Scan for the cell matching the given text and deliver its (x, y) coordinate at center. 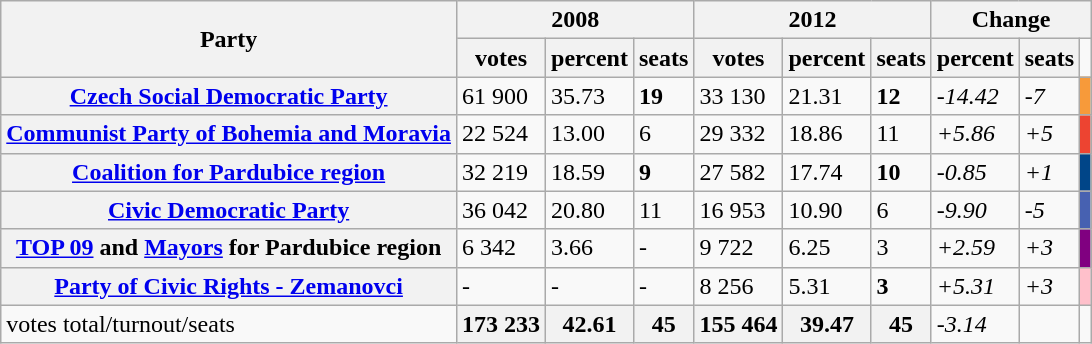
10 (901, 172)
-5 (1049, 210)
+1 (1049, 172)
32 219 (500, 172)
+2.59 (975, 248)
39.47 (827, 324)
Czech Social Democratic Party (229, 96)
21.31 (827, 96)
20.80 (590, 210)
Party (229, 39)
-9.90 (975, 210)
22 524 (500, 134)
+5 (1049, 134)
17.74 (827, 172)
61 900 (500, 96)
18.86 (827, 134)
29 332 (738, 134)
-14.42 (975, 96)
-0.85 (975, 172)
19 (663, 96)
TOP 09 and Mayors for Pardubice region (229, 248)
9 722 (738, 248)
9 (663, 172)
-3.14 (975, 324)
+5.31 (975, 286)
35.73 (590, 96)
5.31 (827, 286)
Civic Democratic Party (229, 210)
votes total/turnout/seats (229, 324)
12 (901, 96)
33 130 (738, 96)
10.90 (827, 210)
2012 (812, 20)
Coalition for Pardubice region (229, 172)
Change (1010, 20)
3.66 (590, 248)
36 042 (500, 210)
Communist Party of Bohemia and Moravia (229, 134)
18.59 (590, 172)
155 464 (738, 324)
6.25 (827, 248)
2008 (574, 20)
6 342 (500, 248)
173 233 (500, 324)
42.61 (590, 324)
-7 (1049, 96)
+5.86 (975, 134)
13.00 (590, 134)
16 953 (738, 210)
8 256 (738, 286)
Party of Civic Rights - Zemanovci (229, 286)
27 582 (738, 172)
